Find where the given text appears and provide that cell's center as (x, y) coordinate. 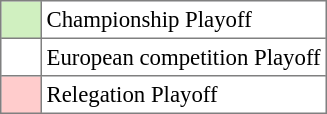
European competition Playoff (184, 57)
Relegation Playoff (184, 95)
Championship Playoff (184, 20)
